Scan for the cell matching the given text and deliver its (x, y) coordinate at center. 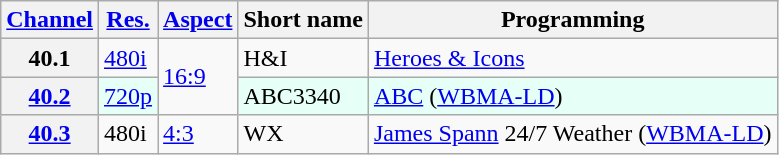
40.1 (50, 58)
Programming (572, 20)
4:3 (198, 134)
16:9 (198, 77)
James Spann 24/7 Weather (WBMA-LD) (572, 134)
ABC (WBMA-LD) (572, 96)
WX (303, 134)
Heroes & Icons (572, 58)
720p (128, 96)
Channel (50, 20)
40.3 (50, 134)
Res. (128, 20)
ABC3340 (303, 96)
40.2 (50, 96)
Aspect (198, 20)
H&I (303, 58)
Short name (303, 20)
